Capture the cell that displays the provided text and extract its (X, Y) central coordinate. 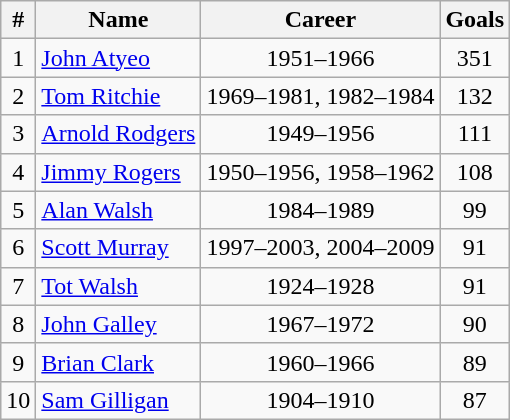
Tot Walsh (118, 286)
1969–1981, 1982–1984 (320, 96)
4 (18, 172)
Sam Gilligan (118, 400)
3 (18, 134)
Career (320, 20)
Brian Clark (118, 362)
# (18, 20)
1967–1972 (320, 324)
Scott Murray (118, 248)
John Atyeo (118, 58)
90 (475, 324)
Tom Ritchie (118, 96)
1984–1989 (320, 210)
1950–1956, 1958–1962 (320, 172)
Alan Walsh (118, 210)
2 (18, 96)
John Galley (118, 324)
132 (475, 96)
9 (18, 362)
Arnold Rodgers (118, 134)
108 (475, 172)
8 (18, 324)
1960–1966 (320, 362)
Name (118, 20)
Jimmy Rogers (118, 172)
1997–2003, 2004–2009 (320, 248)
1951–1966 (320, 58)
99 (475, 210)
7 (18, 286)
1924–1928 (320, 286)
89 (475, 362)
111 (475, 134)
6 (18, 248)
1949–1956 (320, 134)
87 (475, 400)
1 (18, 58)
1904–1910 (320, 400)
Goals (475, 20)
351 (475, 58)
5 (18, 210)
10 (18, 400)
